Identify which cell holds the provided text, then report its (X, Y) central coordinate. 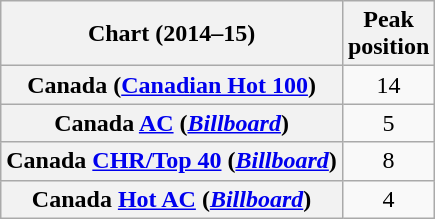
Chart (2014–15) (172, 34)
5 (388, 123)
Canada Hot AC (Billboard) (172, 199)
14 (388, 85)
Canada (Canadian Hot 100) (172, 85)
8 (388, 161)
Canada CHR/Top 40 (Billboard) (172, 161)
Canada AC (Billboard) (172, 123)
Peakposition (388, 34)
4 (388, 199)
